From the cell containing the given text, extract its center point as (x, y) coordinate. 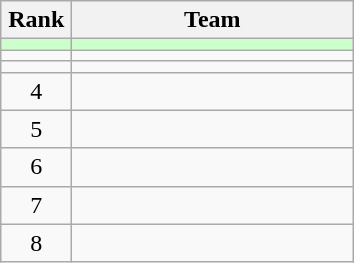
5 (36, 129)
8 (36, 243)
Rank (36, 20)
6 (36, 167)
4 (36, 91)
Team (212, 20)
7 (36, 205)
